Extract the [X, Y] coordinate from the center of the cell holding the provided text.  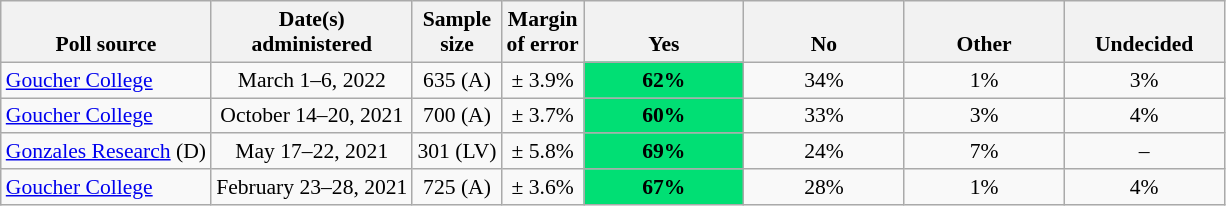
– [1144, 152]
725 (A) [456, 187]
Samplesize [456, 32]
May 17–22, 2021 [312, 152]
± 3.9% [543, 80]
Poll source [106, 32]
67% [664, 187]
7% [984, 152]
February 23–28, 2021 [312, 187]
± 5.8% [543, 152]
Undecided [1144, 32]
34% [824, 80]
± 3.6% [543, 187]
700 (A) [456, 116]
301 (LV) [456, 152]
62% [664, 80]
60% [664, 116]
± 3.7% [543, 116]
635 (A) [456, 80]
Other [984, 32]
March 1–6, 2022 [312, 80]
No [824, 32]
Marginof error [543, 32]
24% [824, 152]
33% [824, 116]
Yes [664, 32]
28% [824, 187]
October 14–20, 2021 [312, 116]
Date(s)administered [312, 32]
Gonzales Research (D) [106, 152]
69% [664, 152]
